From the cell containing the given text, extract its center point as (X, Y) coordinate. 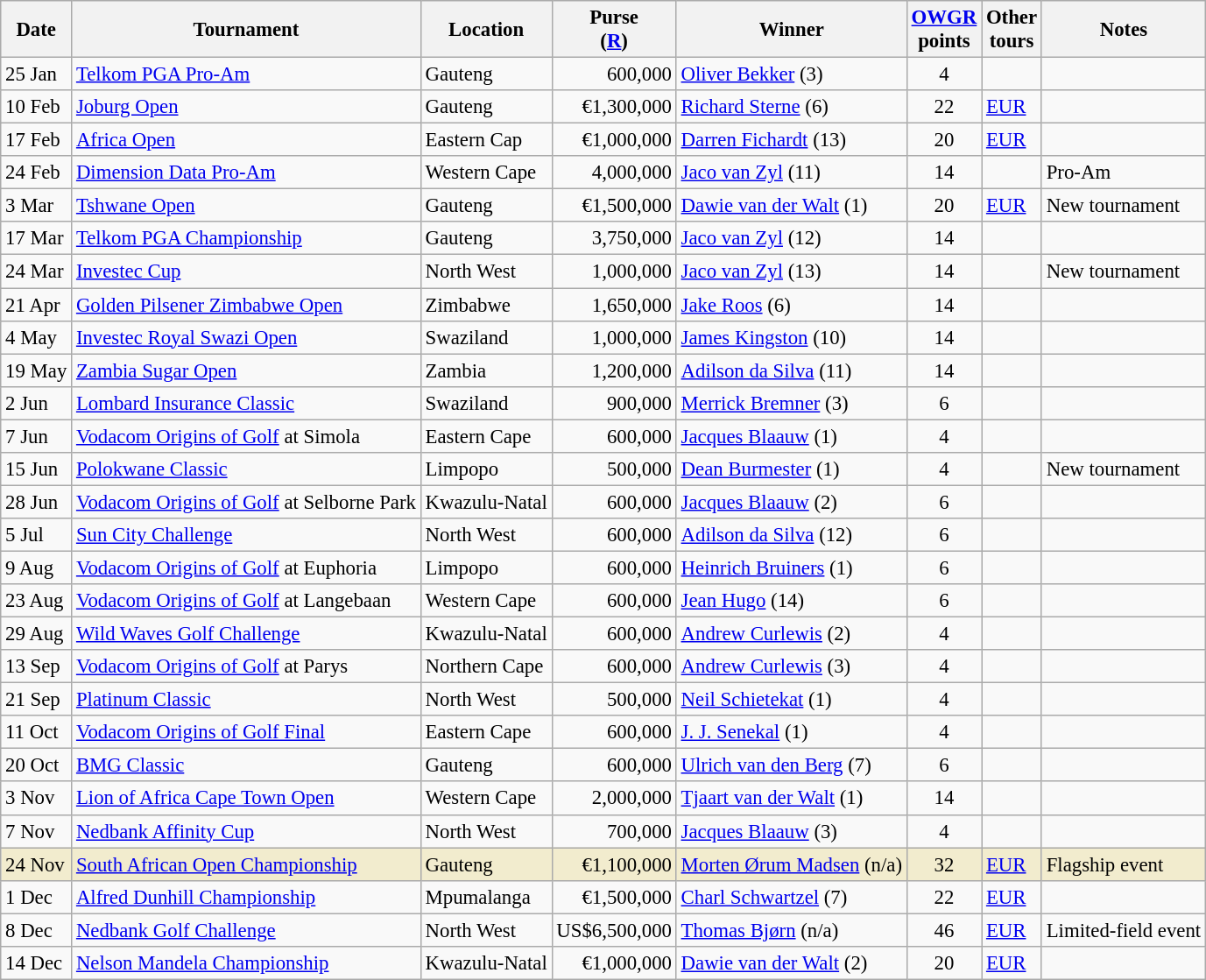
Adilson da Silva (12) (792, 535)
32 (944, 864)
1,650,000 (614, 305)
Lion of Africa Cape Town Open (247, 799)
Jake Roos (6) (792, 305)
2 Jun (37, 403)
Northern Cape (486, 666)
Andrew Curlewis (3) (792, 666)
Investec Cup (247, 271)
Nedbank Golf Challenge (247, 930)
Eastern Cap (486, 140)
1 Dec (37, 897)
10 Feb (37, 107)
Othertours (1012, 30)
Vodacom Origins of Golf at Langebaan (247, 601)
Investec Royal Swazi Open (247, 337)
Adilson da Silva (11) (792, 370)
17 Mar (37, 239)
17 Feb (37, 140)
Flagship event (1123, 864)
23 Aug (37, 601)
Zambia (486, 370)
€1,100,000 (614, 864)
Vodacom Origins of Golf Final (247, 732)
Jaco van Zyl (11) (792, 173)
24 Nov (37, 864)
Alfred Dunhill Championship (247, 897)
7 Nov (37, 831)
Telkom PGA Pro-Am (247, 74)
Jacques Blaauw (2) (792, 502)
28 Jun (37, 502)
Sun City Challenge (247, 535)
21 Apr (37, 305)
Dawie van der Walt (1) (792, 206)
Dean Burmester (1) (792, 469)
Pro-Am (1123, 173)
Jaco van Zyl (13) (792, 271)
9 Aug (37, 568)
24 Feb (37, 173)
Andrew Curlewis (2) (792, 634)
Golden Pilsener Zimbabwe Open (247, 305)
US$6,500,000 (614, 930)
Heinrich Bruiners (1) (792, 568)
Oliver Bekker (3) (792, 74)
Joburg Open (247, 107)
BMG Classic (247, 765)
5 Jul (37, 535)
25 Jan (37, 74)
2,000,000 (614, 799)
Polokwane Classic (247, 469)
Jacques Blaauw (1) (792, 436)
15 Jun (37, 469)
Lombard Insurance Classic (247, 403)
4,000,000 (614, 173)
Limited-field event (1123, 930)
Dawie van der Walt (2) (792, 963)
Merrick Bremner (3) (792, 403)
700,000 (614, 831)
Platinum Classic (247, 700)
Vodacom Origins of Golf at Parys (247, 666)
Nelson Mandela Championship (247, 963)
Vodacom Origins of Golf at Simola (247, 436)
8 Dec (37, 930)
1,200,000 (614, 370)
Thomas Bjørn (n/a) (792, 930)
Jaco van Zyl (12) (792, 239)
900,000 (614, 403)
3 Mar (37, 206)
Jacques Blaauw (3) (792, 831)
13 Sep (37, 666)
Telkom PGA Championship (247, 239)
Neil Schietekat (1) (792, 700)
Winner (792, 30)
Zimbabwe (486, 305)
Africa Open (247, 140)
24 Mar (37, 271)
Tournament (247, 30)
Date (37, 30)
7 Jun (37, 436)
Nedbank Affinity Cup (247, 831)
South African Open Championship (247, 864)
€1,300,000 (614, 107)
Zambia Sugar Open (247, 370)
Vodacom Origins of Golf at Euphoria (247, 568)
Vodacom Origins of Golf at Selborne Park (247, 502)
20 Oct (37, 765)
Notes (1123, 30)
29 Aug (37, 634)
Location (486, 30)
21 Sep (37, 700)
Tshwane Open (247, 206)
19 May (37, 370)
J. J. Senekal (1) (792, 732)
Darren Fichardt (13) (792, 140)
OWGRpoints (944, 30)
Wild Waves Golf Challenge (247, 634)
3,750,000 (614, 239)
Purse(R) (614, 30)
46 (944, 930)
Tjaart van der Walt (1) (792, 799)
Mpumalanga (486, 897)
4 May (37, 337)
Morten Ørum Madsen (n/a) (792, 864)
14 Dec (37, 963)
3 Nov (37, 799)
Richard Sterne (6) (792, 107)
James Kingston (10) (792, 337)
11 Oct (37, 732)
Charl Schwartzel (7) (792, 897)
Ulrich van den Berg (7) (792, 765)
Jean Hugo (14) (792, 601)
Dimension Data Pro-Am (247, 173)
